Search for the cell housing the specified text and yield its (x, y) center coordinate. 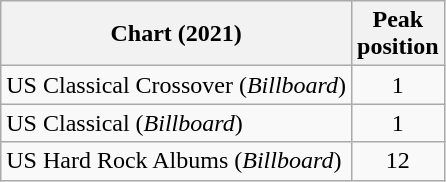
US Classical (Billboard) (176, 123)
US Hard Rock Albums (Billboard) (176, 161)
Chart (2021) (176, 34)
Peakposition (398, 34)
12 (398, 161)
US Classical Crossover (Billboard) (176, 85)
